Pinpoint the cell where the given text exists, returning its [X, Y] midpoint coordinate. 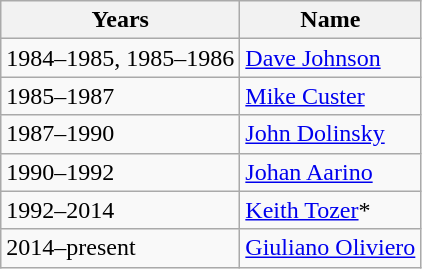
John Dolinsky [330, 134]
1984–1985, 1985–1986 [120, 58]
Years [120, 20]
1987–1990 [120, 134]
1985–1987 [120, 96]
1992–2014 [120, 210]
2014–present [120, 248]
Giuliano Oliviero [330, 248]
Johan Aarino [330, 172]
Mike Custer [330, 96]
1990–1992 [120, 172]
Dave Johnson [330, 58]
Name [330, 20]
Keith Tozer* [330, 210]
